From the cell containing the given text, extract its center point as [x, y] coordinate. 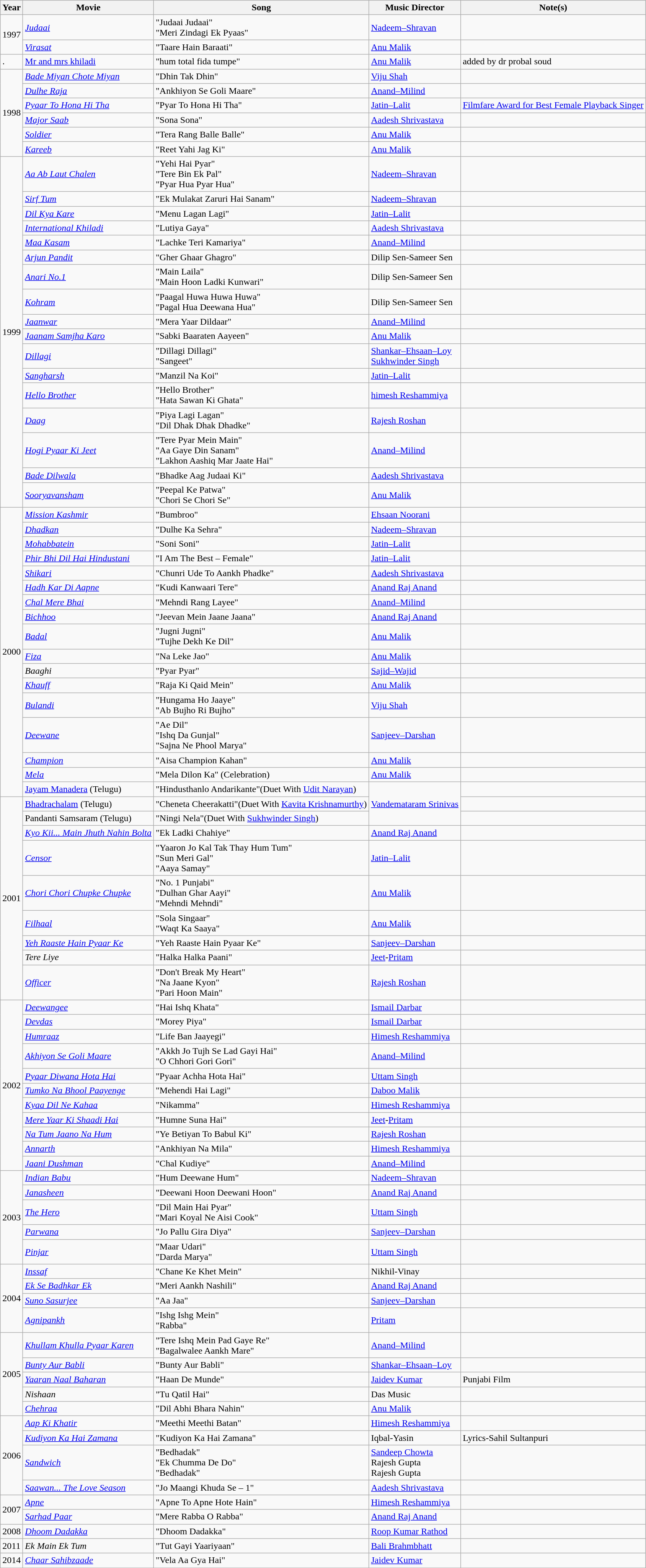
Chori Chori Chupke Chupke [88, 893]
Officer [88, 982]
"Piya Lagi Lagan""Dil Dhak Dhak Dhadke" [261, 420]
Yaaran Naal Baharan [88, 1379]
"Mera Yaar Dildaar" [261, 322]
"Reet Yahi Jag Ki" [261, 149]
Phir Bhi Dil Hai Hindustani [88, 559]
"Hai Ishq Khata" [261, 1007]
Vandemataram Srinivas [415, 804]
Chal Mere Bhai [88, 602]
. [11, 62]
Hogi Pyaar Ki Jeet [88, 450]
Aa Ab Laut Chalen [88, 174]
"Bumbroo" [261, 514]
"Paagal Huwa Huwa Huwa""Pagal Hua Deewana Hua" [261, 302]
Pyaar Diwana Hota Hai [88, 1076]
"Cheneta Cheerakatti"(Duet With Kavita Krishnamurthy) [261, 804]
Sarhad Paar [88, 1517]
"Nikamma" [261, 1105]
Bunty Aur Babli [88, 1365]
Deewane [88, 735]
"Ankhiyon Se Goli Maare" [261, 91]
2007 [11, 1509]
"Haan De Munde" [261, 1379]
Iqbal-Yasin [415, 1438]
"hum total fida tumpe" [261, 62]
Baaghi [88, 671]
Mission Kashmir [88, 514]
Ek Main Ek Tum [88, 1546]
Dhoom Dadakka [88, 1531]
"Yeh Raaste Hain Pyaar Ke" [261, 943]
Pinjar [88, 1252]
Bhadrachalam (Telugu) [88, 804]
"Aa Jaa" [261, 1300]
"Deewani Hoon Deewani Hoon" [261, 1192]
"Morey Piya" [261, 1022]
Daag [88, 420]
Badal [88, 636]
"Soni Soni" [261, 544]
2002 [11, 1085]
Shankar–Ehsaan–Loy [415, 1365]
Das Music [415, 1394]
1997 [11, 34]
"Don't Break My Heart""Na Jaane Kyon""Pari Hoon Main" [261, 982]
Bali Brahmbhatt [415, 1546]
Jaanwar [88, 322]
Sirf Tum [88, 199]
2008 [11, 1531]
2005 [11, 1374]
"Na Leke Jao" [261, 656]
"Mehendi Hai Lagi" [261, 1090]
Kyo Kii... Main Jhuth Nahin Bolta [88, 833]
Janasheen [88, 1192]
Bade Miyan Chote Miyan [88, 76]
Arjun Pandit [88, 257]
Annarth [88, 1149]
"Chane Ke Khet Mein" [261, 1271]
"Ankhiyan Na Mila" [261, 1149]
Sandwich [88, 1463]
"Apne To Apne Hote Hain" [261, 1502]
"Jeevan Mein Jaane Jaana" [261, 617]
"Halka Halka Paani" [261, 957]
Note(s) [553, 8]
Agnipankh [88, 1320]
Dulhe Raja [88, 91]
"Sabki Baaraten Aayeen" [261, 336]
Ehsaan Noorani [415, 514]
Chaar Sahibzaade [88, 1560]
"Tu Qatil Hai" [261, 1394]
Devdas [88, 1022]
"Bedhadak""Ek Chumma De Do""Bedhadak" [261, 1463]
"Akkh Jo Tujh Se Lad Gayi Hai""O Chhori Gori Gori" [261, 1056]
2011 [11, 1546]
Virasat [88, 47]
Year [11, 8]
Daboo Malik [415, 1090]
Bulandi [88, 705]
"Jugni Jugni""Tujhe Dekh Ke Dil" [261, 636]
Dhadkan [88, 529]
"Ek Mulakat Zaruri Hai Sanam" [261, 199]
"Chunri Ude To Aankh Phadke" [261, 573]
Movie [88, 8]
Dil Kya Kare [88, 213]
Indian Babu [88, 1178]
Sandeep ChowtaRajesh GuptaRajesh Gupta [415, 1463]
"Pyaar Achha Hota Hai" [261, 1076]
Nikhil-Vinay [415, 1271]
"Meethi Meethi Batan" [261, 1423]
"Tut Gayi Yaariyaan" [261, 1546]
"Ningi Nela"(Duet With Sukhwinder Singh) [261, 818]
Saawan... The Love Season [88, 1488]
Tere Liye [88, 957]
Akhiyon Se Goli Maare [88, 1056]
Tumko Na Bhool Paayenge [88, 1090]
Humraaz [88, 1036]
Mere Yaar Ki Shaadi Hai [88, 1120]
Music Director [415, 8]
2000 [11, 652]
"No. 1 Punjabi""Dulhan Ghar Aayi""Mehndi Mehndi" [261, 893]
"Hungama Ho Jaaye""Ab Bujho Ri Bujho" [261, 705]
"Kudi Kanwaari Tere" [261, 588]
Jaanam Samjha Karo [88, 336]
Sangharsh [88, 376]
Nishaan [88, 1394]
"Pyar Pyar" [261, 671]
Major Saab [88, 120]
"Judaai Judaai""Meri Zindagi Ek Pyaas" [261, 28]
1998 [11, 113]
"Hum Deewane Hum" [261, 1178]
Pritam [415, 1320]
Censor [88, 858]
"Mela Dilon Ka" (Celebration) [261, 774]
Sooryavansham [88, 495]
Jayam Manadera (Telugu) [88, 789]
"Raja Ki Qaid Mein" [261, 685]
Judaai [88, 28]
Deewangee [88, 1007]
Shankar–Ehsaan–LoySukhwinder Singh [415, 356]
Parwana [88, 1232]
"Ae Dil""Ishq Da Gunjal""Sajna Ne Phool Marya" [261, 735]
2004 [11, 1298]
"Kudiyon Ka Hai Zamana" [261, 1438]
Jaani Dushman [88, 1163]
Pandanti Samsaram (Telugu) [88, 818]
Apne [88, 1502]
himesh Reshammiya [415, 395]
"Mere Rabba O Rabba" [261, 1517]
"Tere Ishq Mein Pad Gaye Re""Bagalwalee Aankh Mare" [261, 1345]
"Jo Maangi Khuda Se – 1" [261, 1488]
"Jo Pallu Gira Diya" [261, 1232]
2001 [11, 898]
"Aisa Champion Kahan" [261, 760]
1999 [11, 332]
Kudiyon Ka Hai Zamana [88, 1438]
Filmfare Award for Best Female Playback Singer [553, 105]
Soldier [88, 134]
"Menu Lagan Lagi" [261, 213]
Punjabi Film [553, 1379]
"Bunty Aur Babli" [261, 1365]
"I Am The Best – Female" [261, 559]
2003 [11, 1217]
"Dillagi Dillagi""Sangeet" [261, 356]
Mohabbatein [88, 544]
2006 [11, 1455]
Pyaar To Hona Hi Tha [88, 105]
"Bhadke Aag Judaai Ki" [261, 475]
"Ishg Ishg Mein""Rabba" [261, 1320]
Bade Dilwala [88, 475]
"Dhin Tak Dhin" [261, 76]
"Ye Betiyan To Babul Ki" [261, 1134]
"Dulhe Ka Sehra" [261, 529]
Maa Kasam [88, 243]
Kohram [88, 302]
Yeh Raaste Hain Pyaar Ke [88, 943]
"Chal Kudiye" [261, 1163]
Hadh Kar Di Aapne [88, 588]
"Life Ban Jaayegi" [261, 1036]
Chehraa [88, 1409]
"Pyar To Hona Hi Tha" [261, 105]
Na Tum Jaano Na Hum [88, 1134]
"Peepal Ke Patwa""Chori Se Chori Se" [261, 495]
Sajid–Wajid [415, 671]
Dillagi [88, 356]
"Lutiya Gaya" [261, 228]
"Manzil Na Koi" [261, 376]
"Humne Suna Hai" [261, 1120]
Suno Sasurjee [88, 1300]
"Mehndi Rang Layee" [261, 602]
Filhaal [88, 923]
Fiza [88, 656]
"Hindusthanlo Andarikante"(Duet With Udit Narayan) [261, 789]
Aap Ki Khatir [88, 1423]
"Tere Pyar Mein Main""Aa Gaye Din Sanam""Lakhon Aashiq Mar Jaate Hai" [261, 450]
"Sona Sona" [261, 120]
"Dil Abhi Bhara Nahin" [261, 1409]
Anari No.1 [88, 277]
"Lachke Teri Kamariya" [261, 243]
"Tera Rang Balle Balle" [261, 134]
"Yehi Hai Pyar""Tere Bin Ek Pal""Pyar Hua Pyar Hua" [261, 174]
Kareeb [88, 149]
"Dil Main Hai Pyar""Mari Koyal Ne Aisi Cook" [261, 1212]
Shikari [88, 573]
"Main Laila""Main Hoon Ladki Kunwari" [261, 277]
Hello Brother [88, 395]
"Sola Singaar""Waqt Ka Saaya" [261, 923]
"Gher Ghaar Ghagro" [261, 257]
"Hello Brother""Hata Sawan Ki Ghata" [261, 395]
added by dr probal soud [553, 62]
Champion [88, 760]
"Ek Ladki Chahiye" [261, 833]
Khauff [88, 685]
Mr and mrs khiladi [88, 62]
Kyaa Dil Ne Kahaa [88, 1105]
Khullam Khulla Pyaar Karen [88, 1345]
Ek Se Badhkar Ek [88, 1286]
2014 [11, 1560]
Roop Kumar Rathod [415, 1531]
Bichhoo [88, 617]
Song [261, 8]
Inssaf [88, 1271]
Lyrics-Sahil Sultanpuri [553, 1438]
"Maar Udari""Darda Marya" [261, 1252]
"Vela Aa Gya Hai" [261, 1560]
The Hero [88, 1212]
International Khiladi [88, 228]
Mela [88, 774]
"Meri Aankh Nashili" [261, 1286]
"Yaaron Jo Kal Tak Thay Hum Tum""Sun Meri Gal""Aaya Samay" [261, 858]
"Taare Hain Baraati" [261, 47]
"Dhoom Dadakka" [261, 1531]
